For the text-containing cell, return its midpoint in (X, Y) coordinate format. 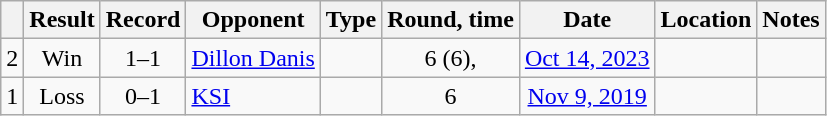
Location (706, 20)
6 (451, 96)
Win (62, 58)
Loss (62, 96)
Result (62, 20)
2 (12, 58)
Oct 14, 2023 (587, 58)
Nov 9, 2019 (587, 96)
Type (350, 20)
0–1 (143, 96)
Opponent (253, 20)
1–1 (143, 58)
1 (12, 96)
Record (143, 20)
KSI (253, 96)
Round, time (451, 20)
6 (6), (451, 58)
Dillon Danis (253, 58)
Notes (791, 20)
Date (587, 20)
